Find where the given text appears and provide that cell's center as [X, Y] coordinate. 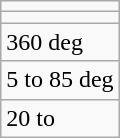
360 deg [60, 42]
5 to 85 deg [60, 80]
20 to [60, 118]
